Determine the [x, y] coordinate at the center of the cell enclosing the given text.  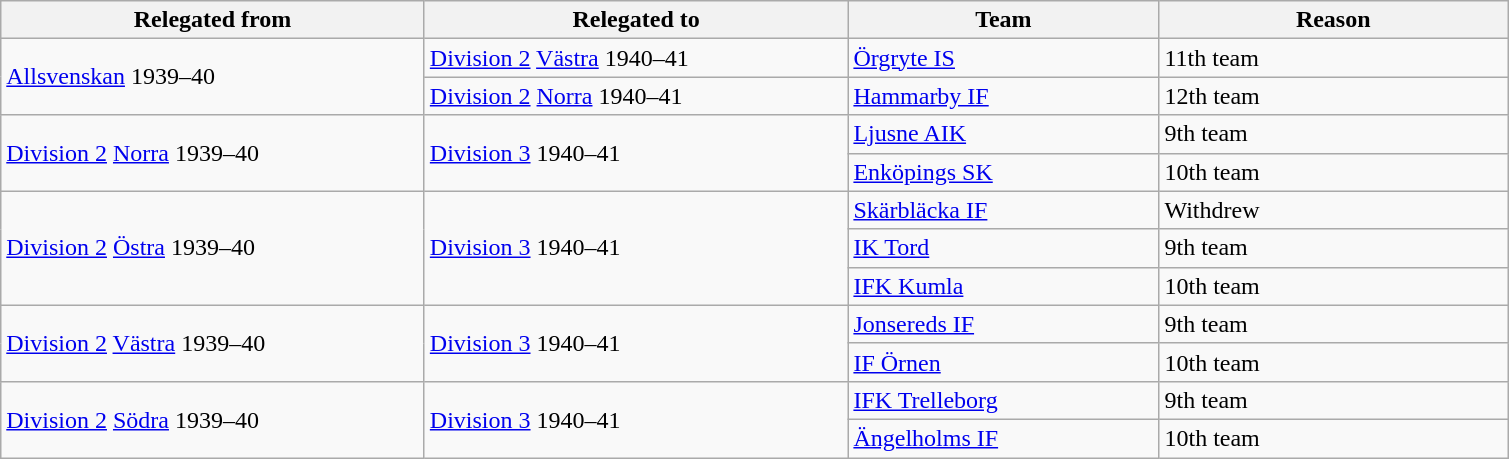
Ljusne AIK [1004, 134]
Hammarby IF [1004, 96]
Reason [1334, 20]
Division 2 Västra 1940–41 [636, 58]
Division 2 Östra 1939–40 [213, 248]
Team [1004, 20]
Skärbläcka IF [1004, 210]
Division 2 Norra 1939–40 [213, 153]
Division 2 Södra 1939–40 [213, 419]
Allsvenskan 1939–40 [213, 77]
IFK Trelleborg [1004, 400]
Örgryte IS [1004, 58]
Relegated from [213, 20]
Ängelholms IF [1004, 438]
Division 2 Västra 1939–40 [213, 343]
12th team [1334, 96]
IFK Kumla [1004, 286]
Division 2 Norra 1940–41 [636, 96]
Jonsereds IF [1004, 324]
Relegated to [636, 20]
Withdrew [1334, 210]
IF Örnen [1004, 362]
11th team [1334, 58]
Enköpings SK [1004, 172]
IK Tord [1004, 248]
